Scan for the cell matching the given text and deliver its [x, y] coordinate at center. 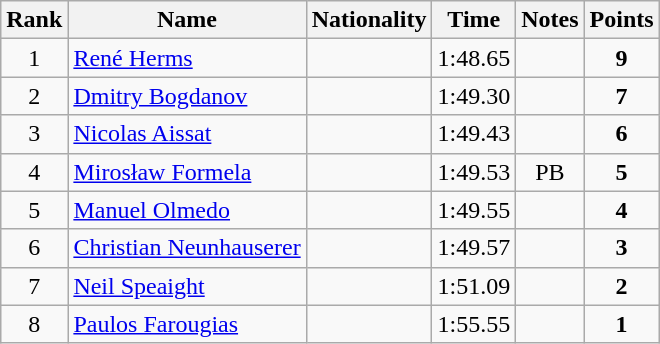
Name [187, 20]
Notes [550, 20]
Rank [34, 20]
René Herms [187, 58]
Nationality [369, 20]
1:51.09 [474, 286]
1:49.57 [474, 248]
Paulos Farougias [187, 324]
Christian Neunhauserer [187, 248]
Neil Speaight [187, 286]
8 [34, 324]
Dmitry Bogdanov [187, 96]
1:49.43 [474, 134]
Points [622, 20]
1:49.53 [474, 172]
1:48.65 [474, 58]
1:55.55 [474, 324]
PB [550, 172]
9 [622, 58]
Manuel Olmedo [187, 210]
1:49.30 [474, 96]
Mirosław Formela [187, 172]
Time [474, 20]
1:49.55 [474, 210]
Nicolas Aissat [187, 134]
